Find where the given text appears and provide that cell's center as (X, Y) coordinate. 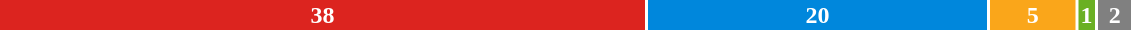
5 (1032, 15)
38 (322, 15)
1 (1086, 15)
20 (818, 15)
